For the text-containing cell, return its midpoint in [X, Y] coordinate format. 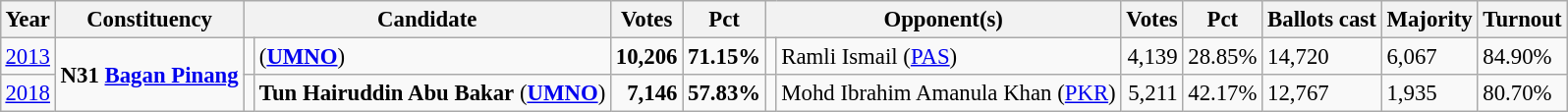
28.85% [1222, 56]
2018 [28, 93]
(UMNO) [432, 56]
12,767 [1322, 93]
71.15% [725, 56]
N31 Bagan Pinang [149, 75]
42.17% [1222, 93]
57.83% [725, 93]
Constituency [149, 20]
Opponent(s) [943, 20]
Majority [1429, 20]
10,206 [646, 56]
Mohd Ibrahim Amanula Khan (PKR) [949, 93]
14,720 [1322, 56]
Ramli Ismail (PAS) [949, 56]
Ballots cast [1322, 20]
5,211 [1151, 93]
2013 [28, 56]
7,146 [646, 93]
84.90% [1523, 56]
Tun Hairuddin Abu Bakar (UMNO) [432, 93]
Year [28, 20]
80.70% [1523, 93]
Candidate [427, 20]
6,067 [1429, 56]
4,139 [1151, 56]
1,935 [1429, 93]
Turnout [1523, 20]
